Capture the cell that displays the provided text and extract its (x, y) central coordinate. 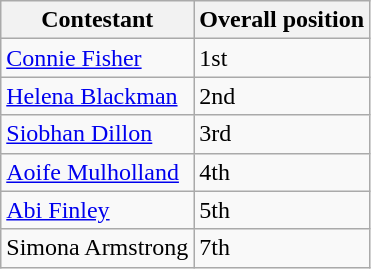
Abi Finley (98, 210)
3rd (282, 134)
Connie Fisher (98, 58)
5th (282, 210)
2nd (282, 96)
Helena Blackman (98, 96)
Overall position (282, 20)
Contestant (98, 20)
Simona Armstrong (98, 248)
4th (282, 172)
Aoife Mulholland (98, 172)
1st (282, 58)
Siobhan Dillon (98, 134)
7th (282, 248)
